Provide the [x, y] coordinate of the cell's center where the given text is located.  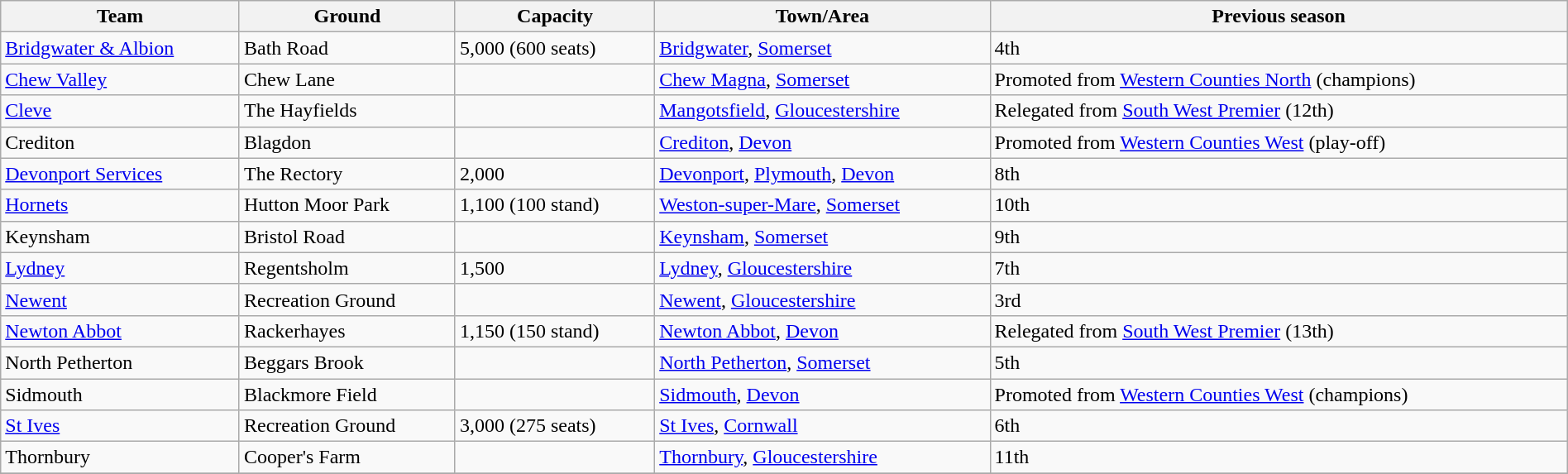
Capacity [554, 17]
1,100 (100 stand) [554, 205]
Sidmouth, Devon [822, 395]
Lydney, Gloucestershire [822, 268]
Rackerhayes [347, 331]
2,000 [554, 174]
Newton Abbot [121, 331]
Chew Lane [347, 79]
1,150 (150 stand) [554, 331]
Relegated from South West Premier (12th) [1279, 111]
Ground [347, 17]
8th [1279, 174]
Promoted from Western Counties West (champions) [1279, 395]
St Ives, Cornwall [822, 426]
Crediton [121, 142]
Thornbury [121, 457]
Hutton Moor Park [347, 205]
Sidmouth [121, 395]
Cooper's Farm [347, 457]
Chew Magna, Somerset [822, 79]
Regentsholm [347, 268]
The Rectory [347, 174]
St Ives [121, 426]
7th [1279, 268]
North Petherton, Somerset [822, 362]
9th [1279, 237]
Blackmore Field [347, 395]
5,000 (600 seats) [554, 48]
Keynsham [121, 237]
4th [1279, 48]
Bristol Road [347, 237]
Newent, Gloucestershire [822, 299]
Weston-super-Mare, Somerset [822, 205]
Mangotsfield, Gloucestershire [822, 111]
Town/Area [822, 17]
Hornets [121, 205]
Promoted from Western Counties North (champions) [1279, 79]
Newton Abbot, Devon [822, 331]
5th [1279, 362]
3rd [1279, 299]
10th [1279, 205]
Relegated from South West Premier (13th) [1279, 331]
Crediton, Devon [822, 142]
1,500 [554, 268]
Devonport, Plymouth, Devon [822, 174]
Beggars Brook [347, 362]
6th [1279, 426]
Promoted from Western Counties West (play-off) [1279, 142]
Devonport Services [121, 174]
Blagdon [347, 142]
Bridgwater, Somerset [822, 48]
The Hayfields [347, 111]
Cleve [121, 111]
Team [121, 17]
Thornbury, Gloucestershire [822, 457]
Lydney [121, 268]
3,000 (275 seats) [554, 426]
Bath Road [347, 48]
Previous season [1279, 17]
Keynsham, Somerset [822, 237]
Newent [121, 299]
North Petherton [121, 362]
11th [1279, 457]
Bridgwater & Albion [121, 48]
Chew Valley [121, 79]
